Determine the [X, Y] coordinate at the center of the cell enclosing the given text.  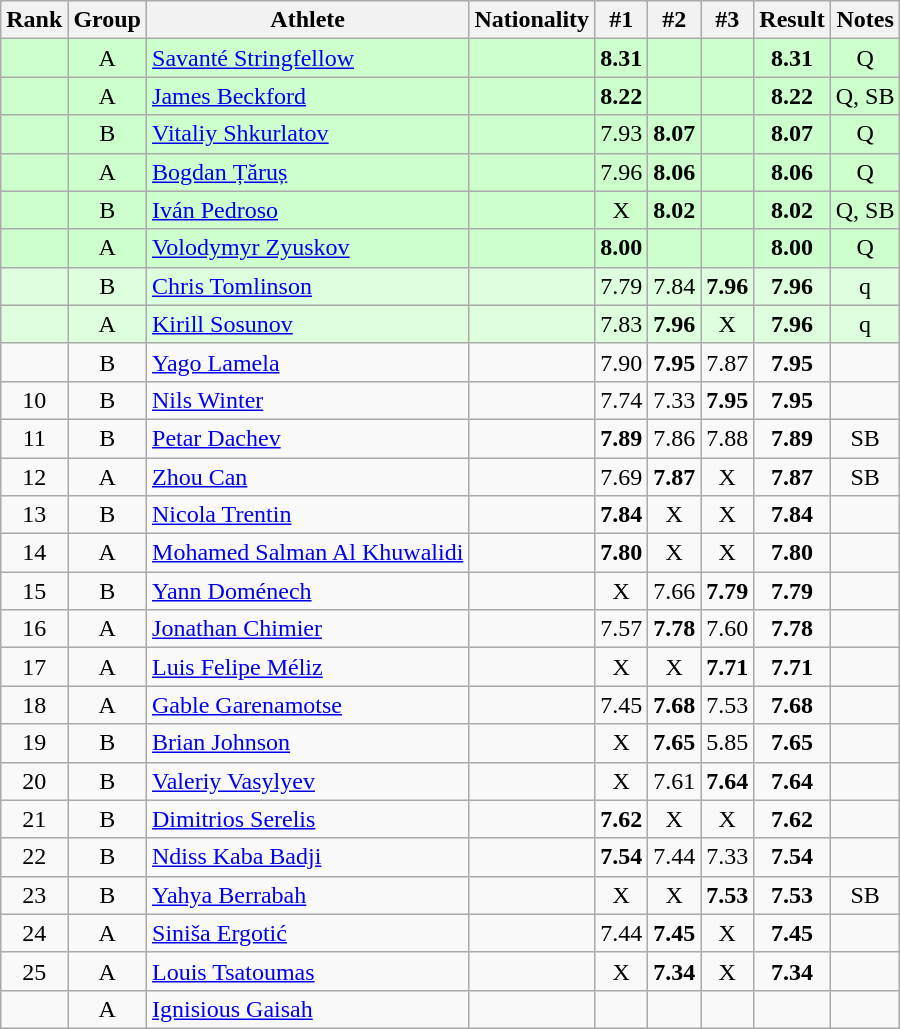
Notes [865, 20]
Nationality [532, 20]
#2 [674, 20]
Yago Lamela [308, 362]
Yahya Berrabah [308, 895]
7.83 [622, 324]
Dimitrios Serelis [308, 819]
7.93 [622, 134]
Chris Tomlinson [308, 286]
19 [34, 743]
7.60 [728, 629]
15 [34, 591]
Mohamed Salman Al Khuwalidi [308, 553]
James Beckford [308, 96]
17 [34, 667]
10 [34, 400]
22 [34, 857]
Zhou Can [308, 477]
Ignisious Gaisah [308, 1009]
20 [34, 781]
Savanté Stringfellow [308, 58]
23 [34, 895]
7.69 [622, 477]
Group [108, 20]
#3 [728, 20]
Ndiss Kaba Badji [308, 857]
Petar Dachev [308, 438]
7.88 [728, 438]
7.66 [674, 591]
Nils Winter [308, 400]
Valeriy Vasylyev [308, 781]
Brian Johnson [308, 743]
Kirill Sosunov [308, 324]
7.61 [674, 781]
#1 [622, 20]
7.86 [674, 438]
Nicola Trentin [308, 515]
Bogdan Țăruș [308, 172]
18 [34, 705]
13 [34, 515]
Athlete [308, 20]
25 [34, 971]
Volodymyr Zyuskov [308, 248]
Siniša Ergotić [308, 933]
Louis Tsatoumas [308, 971]
Vitaliy Shkurlatov [308, 134]
12 [34, 477]
7.90 [622, 362]
14 [34, 553]
Rank [34, 20]
16 [34, 629]
Jonathan Chimier [308, 629]
7.57 [622, 629]
Luis Felipe Méliz [308, 667]
Iván Pedroso [308, 210]
Yann Doménech [308, 591]
21 [34, 819]
5.85 [728, 743]
11 [34, 438]
Result [792, 20]
Gable Garenamotse [308, 705]
7.74 [622, 400]
24 [34, 933]
